Extract the (X, Y) coordinate from the center of the cell holding the provided text.  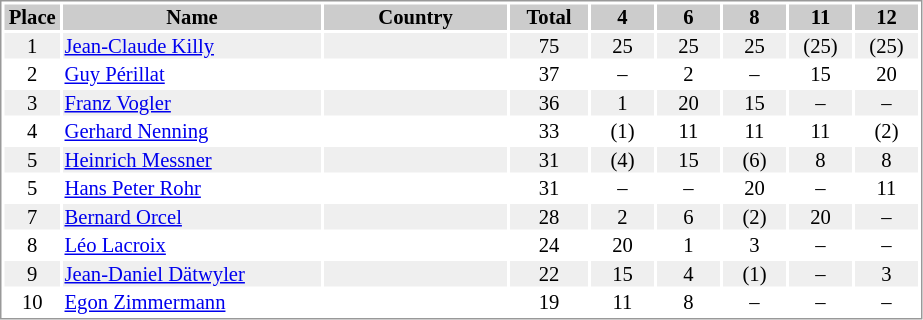
Heinrich Messner (192, 160)
Jean-Claude Killy (192, 46)
Franz Vogler (192, 103)
Total (549, 17)
12 (886, 17)
33 (549, 131)
10 (32, 303)
Léo Lacroix (192, 245)
37 (549, 75)
Egon Zimmermann (192, 303)
19 (549, 303)
(4) (622, 160)
Place (32, 17)
(6) (754, 160)
Country (416, 17)
24 (549, 245)
Hans Peter Rohr (192, 189)
22 (549, 274)
36 (549, 103)
Bernard Orcel (192, 217)
Guy Périllat (192, 75)
28 (549, 217)
7 (32, 217)
9 (32, 274)
75 (549, 46)
Jean-Daniel Dätwyler (192, 274)
Name (192, 17)
Gerhard Nenning (192, 131)
